Capture the cell that displays the provided text and extract its (X, Y) central coordinate. 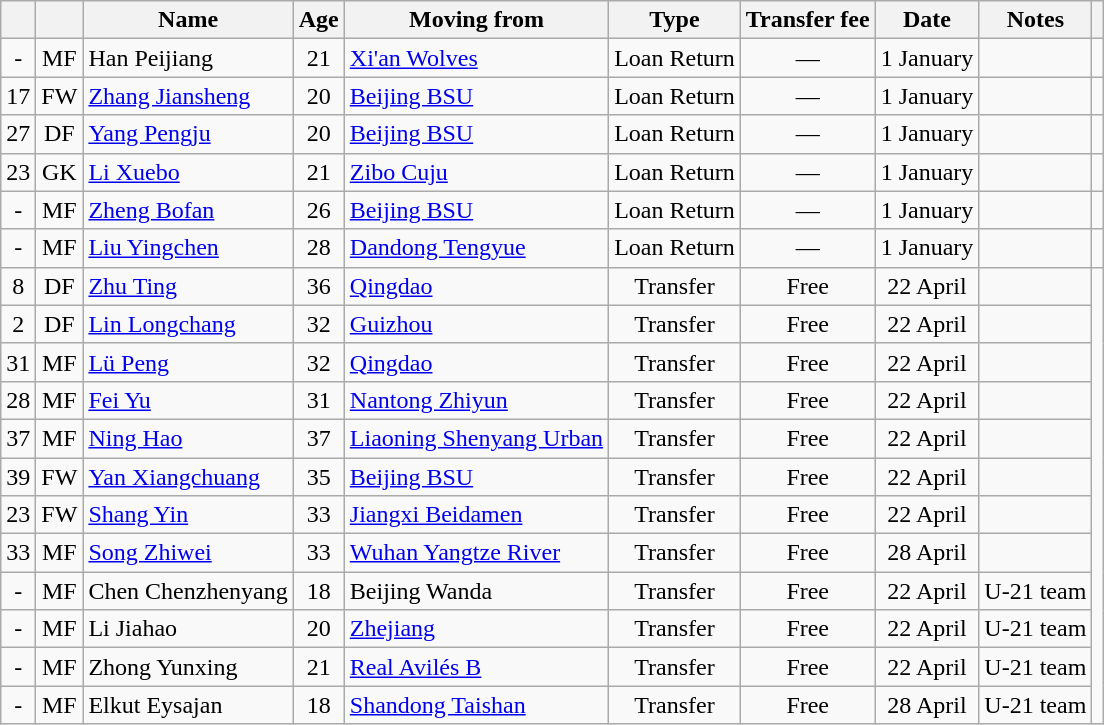
Beijing Wanda (476, 591)
Type (675, 20)
Name (188, 20)
Real Avilés B (476, 667)
Zheng Bofan (188, 210)
Xi'an Wolves (476, 58)
Date (927, 20)
Zhejiang (476, 629)
Fei Yu (188, 400)
Han Peijiang (188, 58)
35 (318, 477)
Lü Peng (188, 362)
Transfer fee (808, 20)
36 (318, 286)
Dandong Tengyue (476, 248)
Li Jiahao (188, 629)
Li Xuebo (188, 172)
Jiangxi Beidamen (476, 515)
39 (18, 477)
Age (318, 20)
Lin Longchang (188, 324)
Song Zhiwei (188, 553)
17 (18, 96)
Guizhou (476, 324)
2 (18, 324)
Nantong Zhiyun (476, 400)
26 (318, 210)
Elkut Eysajan (188, 705)
8 (18, 286)
Zhong Yunxing (188, 667)
GK (60, 172)
Ning Hao (188, 438)
Shandong Taishan (476, 705)
27 (18, 134)
Yang Pengju (188, 134)
Chen Chenzhenyang (188, 591)
Zibo Cuju (476, 172)
Notes (1036, 20)
Yan Xiangchuang (188, 477)
Shang Yin (188, 515)
Zhu Ting (188, 286)
Moving from (476, 20)
Zhang Jiansheng (188, 96)
Liu Yingchen (188, 248)
Liaoning Shenyang Urban (476, 438)
Wuhan Yangtze River (476, 553)
